Extract the (x, y) coordinate from the center of the cell holding the provided text.  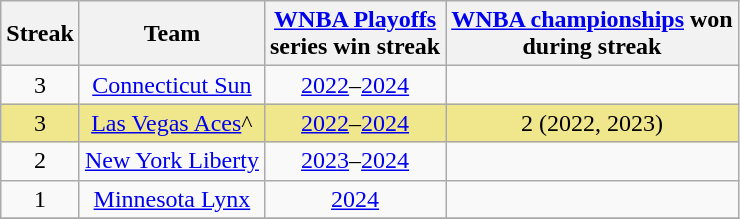
Team (172, 34)
2 (2022, 2023) (592, 123)
1 (40, 199)
2 (40, 161)
2024 (354, 199)
2023–2024 (354, 161)
WNBA championships wonduring streak (592, 34)
WNBA Playoffsseries win streak (354, 34)
New York Liberty (172, 161)
Las Vegas Aces^ (172, 123)
Connecticut Sun (172, 85)
Minnesota Lynx (172, 199)
Streak (40, 34)
